Pinpoint the cell where the given text exists, returning its [X, Y] midpoint coordinate. 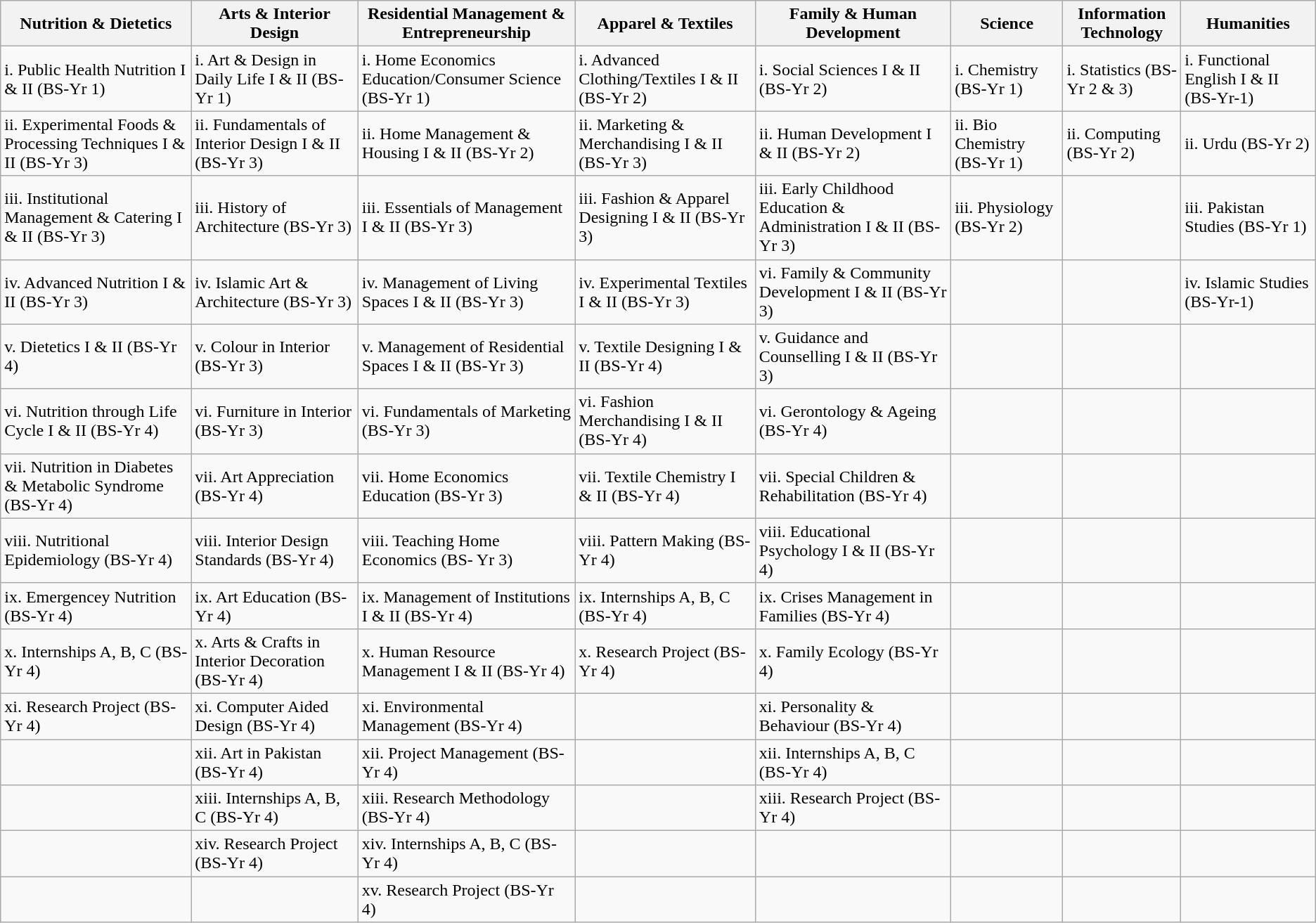
iii. Institutional Management & Catering I & II (BS-Yr 3) [96, 218]
Family & Human Development [853, 24]
vii. Textile Chemistry I & II (BS-Yr 4) [665, 486]
x. Human Resource Management I & II (BS-Yr 4) [467, 661]
Arts & Interior Design [274, 24]
xv. Research Project (BS-Yr 4) [467, 900]
ii. Marketing & Merchandising I & II (BS-Yr 3) [665, 143]
v. Guidance and Counselling I & II (BS-Yr 3) [853, 356]
viii. Pattern Making (BS-Yr 4) [665, 550]
Residential Management & Entrepreneurship [467, 24]
vii. Special Children & Rehabilitation (BS-Yr 4) [853, 486]
vi. Family & Community Development I & II (BS-Yr 3) [853, 292]
Nutrition & Dietetics [96, 24]
iii. History of Architecture (BS-Yr 3) [274, 218]
ix. Emergencey Nutrition (BS-Yr 4) [96, 606]
xiv. Internships A, B, C (BS-Yr 4) [467, 853]
ii. Fundamentals of Interior Design I & II (BS-Yr 3) [274, 143]
iv. Islamic Studies (BS-Yr-1) [1249, 292]
x. Internships A, B, C (BS-Yr 4) [96, 661]
v. Colour in Interior (BS-Yr 3) [274, 356]
ii. Experimental Foods & Processing Techniques I & II (BS-Yr 3) [96, 143]
ii. Human Development I & II (BS-Yr 2) [853, 143]
ii. Home Management & Housing I & II (BS-Yr 2) [467, 143]
Science [1007, 24]
ii. Bio Chemistry (BS-Yr 1) [1007, 143]
iii. Fashion & Apparel Designing I & II (BS-Yr 3) [665, 218]
xi. Personality & Behaviour (BS-Yr 4) [853, 716]
i. Social Sciences I & II (BS-Yr 2) [853, 79]
x. Family Ecology (BS-Yr 4) [853, 661]
iii. Pakistan Studies (BS-Yr 1) [1249, 218]
Apparel & Textiles [665, 24]
xii. Art in Pakistan (BS-Yr 4) [274, 762]
i. Public Health Nutrition I & II (BS-Yr 1) [96, 79]
vi. Fashion Merchandising I & II (BS-Yr 4) [665, 421]
vii. Home Economics Education (BS-Yr 3) [467, 486]
viii. Teaching Home Economics (BS- Yr 3) [467, 550]
viii. Interior Design Standards (BS-Yr 4) [274, 550]
ii. Computing (BS-Yr 2) [1122, 143]
x. Research Project (BS-Yr 4) [665, 661]
ix. Internships A, B, C (BS-Yr 4) [665, 606]
vi. Furniture in Interior (BS-Yr 3) [274, 421]
ix. Management of Institutions I & II (BS-Yr 4) [467, 606]
ix. Crises Management in Families (BS-Yr 4) [853, 606]
vii. Nutrition in Diabetes & Metabolic Syndrome (BS-Yr 4) [96, 486]
i. Statistics (BS-Yr 2 & 3) [1122, 79]
xii. Internships A, B, C (BS-Yr 4) [853, 762]
vi. Nutrition through Life Cycle I & II (BS-Yr 4) [96, 421]
xiv. Research Project (BS-Yr 4) [274, 853]
x. Arts & Crafts in Interior Decoration (BS-Yr 4) [274, 661]
i. Home Economics Education/Consumer Science (BS-Yr 1) [467, 79]
iii. Early Childhood Education & Administration I & II (BS-Yr 3) [853, 218]
v. Textile Designing I & II (BS-Yr 4) [665, 356]
iv. Experimental Textiles I & II (BS-Yr 3) [665, 292]
xii. Project Management (BS-Yr 4) [467, 762]
Humanities [1249, 24]
iii. Physiology (BS-Yr 2) [1007, 218]
i. Functional English I & II (BS-Yr-1) [1249, 79]
xi. Environmental Management (BS-Yr 4) [467, 716]
v. Dietetics I & II (BS-Yr 4) [96, 356]
vi. Gerontology & Ageing (BS-Yr 4) [853, 421]
i. Art & Design in Daily Life I & II (BS-Yr 1) [274, 79]
viii. Educational Psychology I & II (BS-Yr 4) [853, 550]
xiii. Research Methodology (BS-Yr 4) [467, 808]
vii. Art Appreciation (BS-Yr 4) [274, 486]
iii. Essentials of Management I & II (BS-Yr 3) [467, 218]
i. Advanced Clothing/Textiles I & II (BS-Yr 2) [665, 79]
iv. Management of Living Spaces I & II (BS-Yr 3) [467, 292]
i. Chemistry (BS-Yr 1) [1007, 79]
v. Management of Residential Spaces I & II (BS-Yr 3) [467, 356]
viii. Nutritional Epidemiology (BS-Yr 4) [96, 550]
ii. Urdu (BS-Yr 2) [1249, 143]
xiii. Research Project (BS-Yr 4) [853, 808]
xi. Computer Aided Design (BS-Yr 4) [274, 716]
xiii. Internships A, B, C (BS-Yr 4) [274, 808]
ix. Art Education (BS-Yr 4) [274, 606]
vi. Fundamentals of Marketing (BS-Yr 3) [467, 421]
xi. Research Project (BS-Yr 4) [96, 716]
Information Technology [1122, 24]
iv. Advanced Nutrition I & II (BS-Yr 3) [96, 292]
iv. Islamic Art & Architecture (BS-Yr 3) [274, 292]
